Return [X, Y] of the center of cell containing provided text 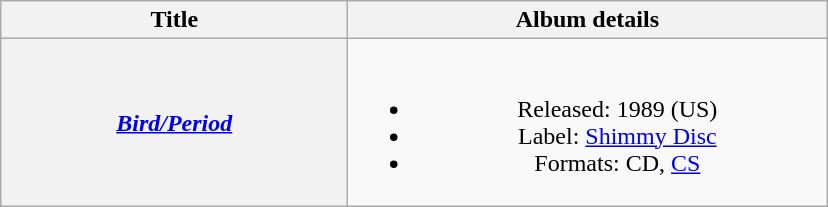
Album details [588, 20]
Title [174, 20]
Bird/Period [174, 122]
Released: 1989 (US)Label: Shimmy DiscFormats: CD, CS [588, 122]
